Determine the (X, Y) coordinate at the center of the cell enclosing the given text.  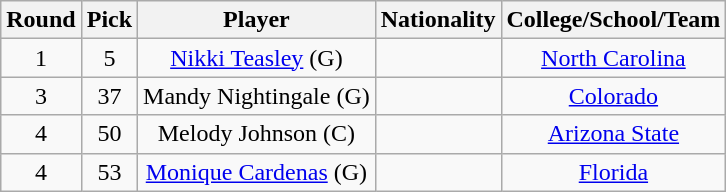
Florida (614, 172)
1 (41, 58)
Melody Johnson (C) (257, 134)
Pick (109, 20)
3 (41, 96)
North Carolina (614, 58)
College/School/Team (614, 20)
53 (109, 172)
Round (41, 20)
37 (109, 96)
Player (257, 20)
5 (109, 58)
Nikki Teasley (G) (257, 58)
Monique Cardenas (G) (257, 172)
Colorado (614, 96)
50 (109, 134)
Arizona State (614, 134)
Mandy Nightingale (G) (257, 96)
Nationality (438, 20)
